Search for the cell housing the specified text and yield its (X, Y) center coordinate. 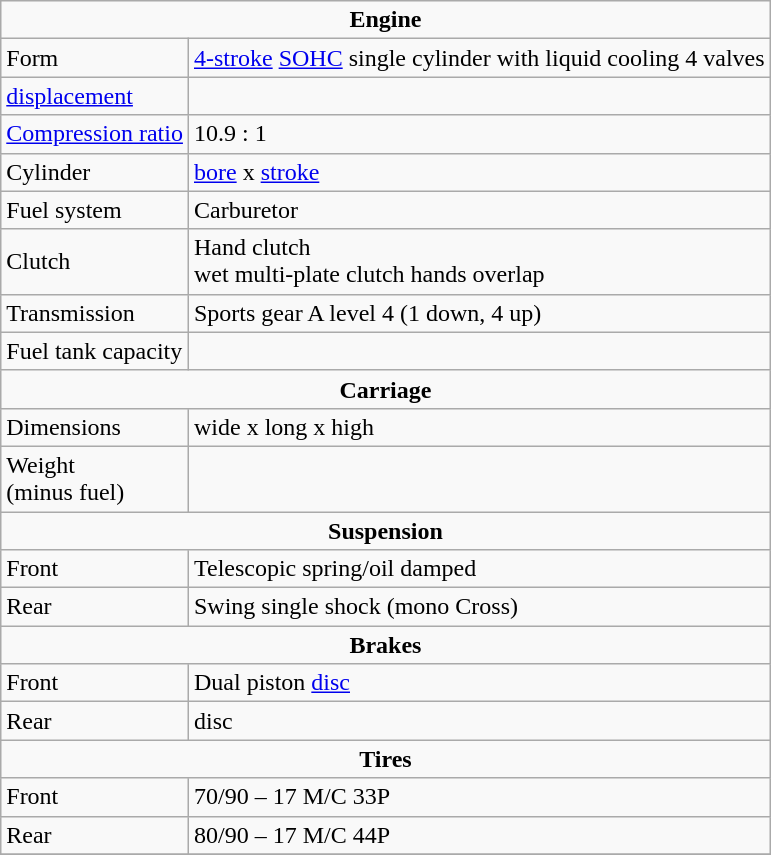
Engine (386, 20)
Sports gear A level 4 (1 down, 4 up) (479, 313)
Brakes (386, 645)
Suspension (386, 531)
70/90 – 17 M/C 33P (479, 797)
Fuel system (95, 210)
Weight(minus fuel) (95, 478)
Carburetor (479, 210)
bore x stroke (479, 172)
Dimensions (95, 427)
Form (95, 58)
Tires (386, 759)
Clutch (95, 262)
10.9 : 1 (479, 134)
4-stroke SOHC single cylinder with liquid cooling 4 valves (479, 58)
Swing single shock (mono Cross) (479, 607)
Telescopic spring/oil damped (479, 569)
Dual piston disc (479, 683)
Transmission (95, 313)
Fuel tank capacity (95, 351)
Cylinder (95, 172)
80/90 – 17 M/C 44P (479, 835)
displacement (95, 96)
Compression ratio (95, 134)
wide x long x high (479, 427)
disc (479, 721)
Carriage (386, 389)
Hand clutchwet multi-plate clutch hands overlap (479, 262)
